Search for the cell housing the specified text and yield its [x, y] center coordinate. 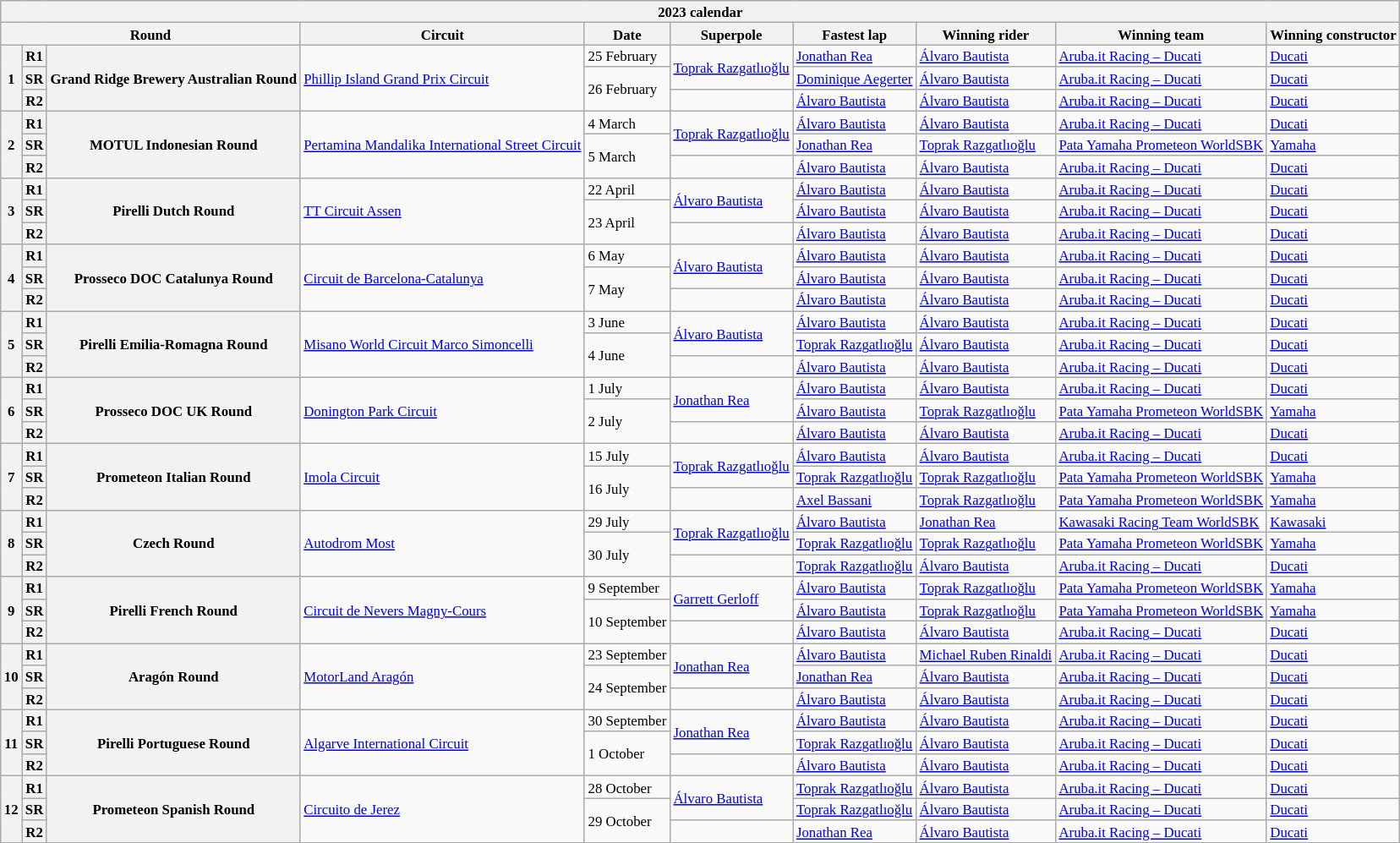
TT Circuit Assen [442, 211]
1 [12, 78]
Winning rider [986, 34]
Winning constructor [1333, 34]
1 October [627, 754]
2 [12, 145]
Prometeon Spanish Round [173, 810]
15 July [627, 455]
Prometeon Italian Round [173, 477]
Misano World Circuit Marco Simoncelli [442, 345]
Circuit de Nevers Magny-Cours [442, 610]
Pirelli Portuguese Round [173, 742]
Superpole [730, 34]
1 July [627, 388]
6 May [627, 255]
Round [150, 34]
2023 calendar [700, 12]
11 [12, 742]
MotorLand Aragón [442, 676]
4 June [627, 355]
16 July [627, 488]
28 October [627, 787]
12 [12, 810]
Pirelli French Round [173, 610]
Pirelli Dutch Round [173, 211]
9 [12, 610]
Date [627, 34]
9 September [627, 588]
10 September [627, 621]
Czech Round [173, 545]
10 [12, 676]
3 June [627, 322]
4 [12, 277]
Garrett Gerloff [730, 599]
Algarve International Circuit [442, 742]
Kawasaki [1333, 522]
Pirelli Emilia-Romagna Round [173, 345]
Kawasaki Racing Team WorldSBK [1161, 522]
26 February [627, 90]
5 [12, 345]
25 February [627, 56]
5 March [627, 156]
Axel Bassani [855, 499]
Circuit de Barcelona-Catalunya [442, 277]
Prosseco DOC UK Round [173, 411]
Grand Ridge Brewery Australian Round [173, 78]
3 [12, 211]
Michael Ruben Rinaldi [986, 654]
24 September [627, 687]
Donington Park Circuit [442, 411]
4 March [627, 123]
22 April [627, 189]
29 July [627, 522]
2 July [627, 422]
Phillip Island Grand Prix Circuit [442, 78]
30 September [627, 720]
23 April [627, 222]
Prosseco DOC Catalunya Round [173, 277]
Imola Circuit [442, 477]
30 July [627, 555]
Pertamina Mandalika International Street Circuit [442, 145]
Winning team [1161, 34]
8 [12, 545]
Dominique Aegerter [855, 79]
23 September [627, 654]
29 October [627, 820]
MOTUL Indonesian Round [173, 145]
6 [12, 411]
Autodrom Most [442, 545]
Fastest lap [855, 34]
7 [12, 477]
7 May [627, 288]
Circuit [442, 34]
Aragón Round [173, 676]
Circuito de Jerez [442, 810]
